Output the [X, Y] coordinate of the center of the cell containing the given text.  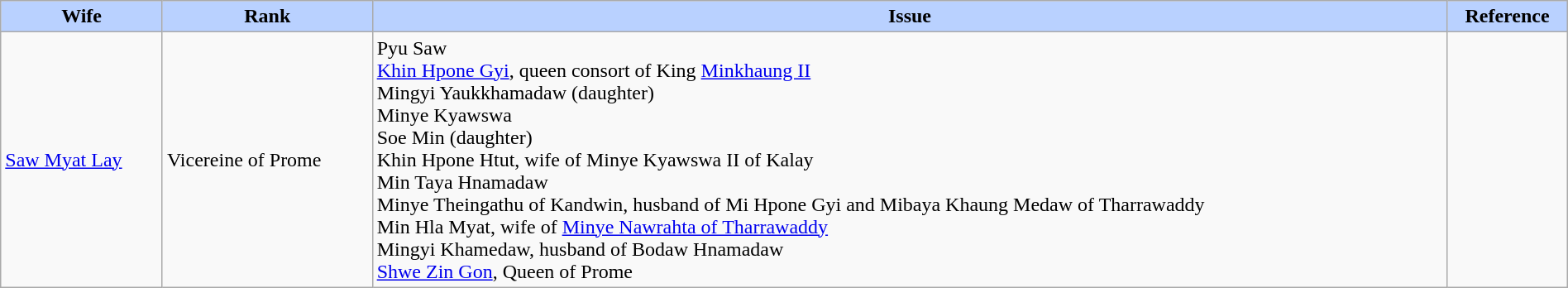
Reference [1507, 17]
Rank [267, 17]
Wife [82, 17]
Vicereine of Prome [267, 160]
Issue [910, 17]
Saw Myat Lay [82, 160]
